Capture the cell that displays the provided text and extract its (x, y) central coordinate. 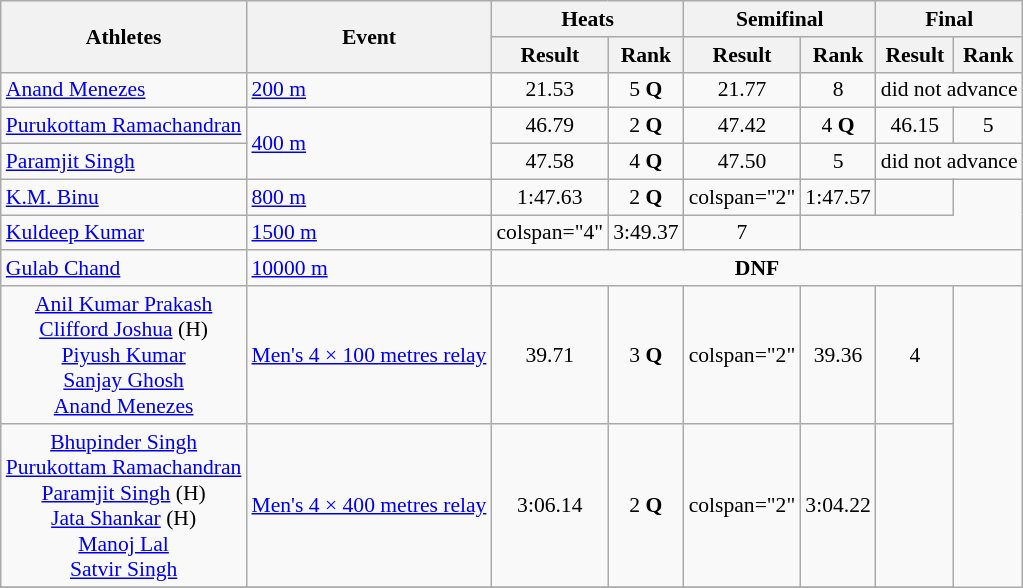
Final (950, 19)
400 m (368, 144)
1500 m (368, 233)
47.58 (550, 162)
Bhupinder Singh Purukottam Ramachandran Paramjit Singh (H) Jata Shankar (H) Manoj Lal Satvir Singh (124, 506)
7 (742, 233)
3 Q (646, 355)
Heats (587, 19)
39.36 (838, 355)
3:06.14 (550, 506)
Anil Kumar Prakash Clifford Joshua (H) Piyush Kumar Sanjay Ghosh Anand Menezes (124, 355)
1:47.63 (550, 197)
Athletes (124, 36)
4 (915, 355)
3:04.22 (838, 506)
47.50 (742, 162)
Paramjit Singh (124, 162)
Gulab Chand (124, 269)
21.77 (742, 90)
5 Q (646, 90)
8 (838, 90)
10000 m (368, 269)
Anand Menezes (124, 90)
800 m (368, 197)
46.79 (550, 126)
Semifinal (780, 19)
3:49.37 (646, 233)
Event (368, 36)
Men's 4 × 100 metres relay (368, 355)
K.M. Binu (124, 197)
47.42 (742, 126)
200 m (368, 90)
1:47.57 (838, 197)
Purukottam Ramachandran (124, 126)
Men's 4 × 400 metres relay (368, 506)
21.53 (550, 90)
DNF (756, 269)
39.71 (550, 355)
Kuldeep Kumar (124, 233)
colspan="4" (550, 233)
46.15 (915, 126)
